Provide the [x, y] coordinate of the cell's center where the given text is located.  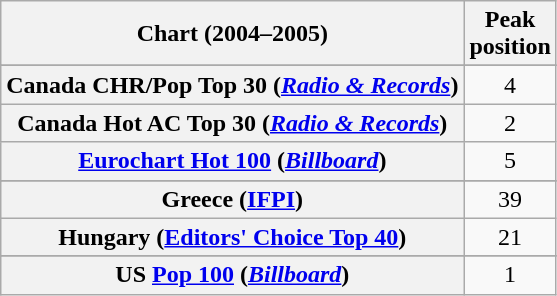
Greece (IFPI) [232, 199]
39 [510, 199]
1 [510, 275]
5 [510, 161]
Chart (2004–2005) [232, 34]
Peakposition [510, 34]
4 [510, 85]
Canada CHR/Pop Top 30 (Radio & Records) [232, 85]
21 [510, 237]
US Pop 100 (Billboard) [232, 275]
Eurochart Hot 100 (Billboard) [232, 161]
2 [510, 123]
Canada Hot AC Top 30 (Radio & Records) [232, 123]
Hungary (Editors' Choice Top 40) [232, 237]
